From the cell containing the given text, extract its center point as [X, Y] coordinate. 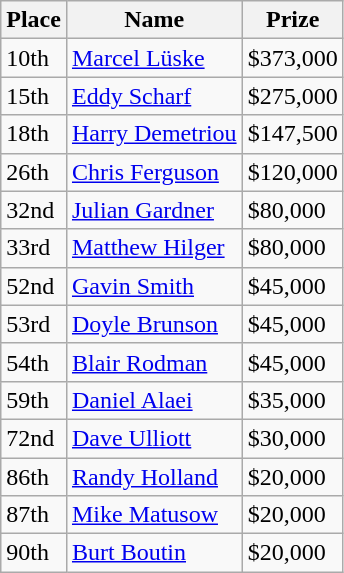
52nd [34, 286]
Name [154, 20]
Prize [292, 20]
18th [34, 134]
Randy Holland [154, 477]
33rd [34, 248]
$120,000 [292, 172]
54th [34, 362]
90th [34, 553]
59th [34, 400]
32nd [34, 210]
Burt Boutin [154, 553]
53rd [34, 324]
15th [34, 96]
$147,500 [292, 134]
$30,000 [292, 438]
Julian Gardner [154, 210]
Matthew Hilger [154, 248]
Eddy Scharf [154, 96]
Mike Matusow [154, 515]
Daniel Alaei [154, 400]
Blair Rodman [154, 362]
Marcel Lüske [154, 58]
10th [34, 58]
Doyle Brunson [154, 324]
26th [34, 172]
87th [34, 515]
72nd [34, 438]
Harry Demetriou [154, 134]
Gavin Smith [154, 286]
86th [34, 477]
$275,000 [292, 96]
$35,000 [292, 400]
$373,000 [292, 58]
Chris Ferguson [154, 172]
Place [34, 20]
Dave Ulliott [154, 438]
